Search for the cell housing the specified text and yield its [x, y] center coordinate. 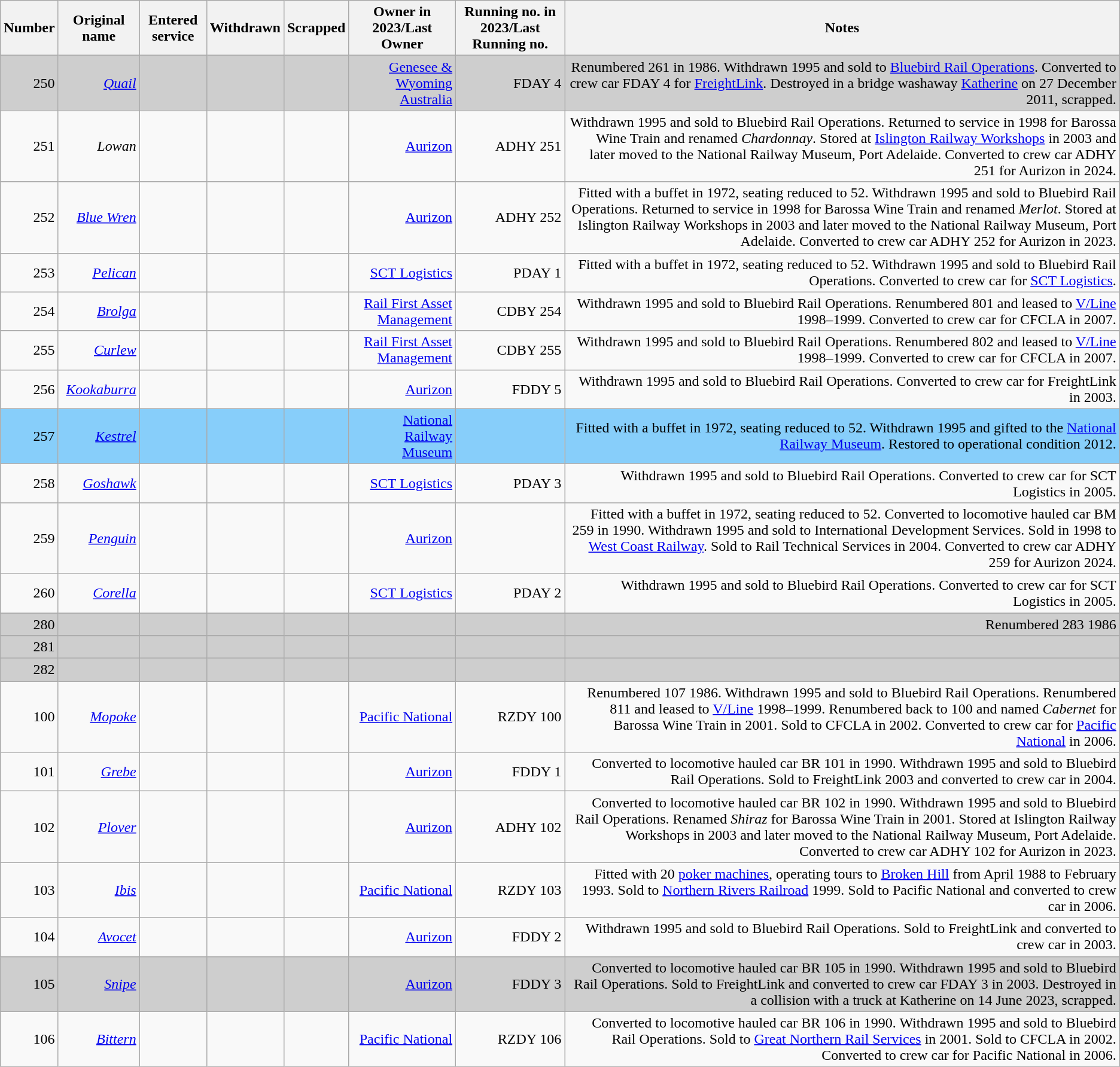
259 [29, 538]
Corella [99, 593]
Renumbered 283 1986 [842, 624]
Goshawk [99, 483]
Withdrawn 1995 and sold to Bluebird Rail Operations. Renumbered 801 and leased to V/Line 1998–1999. Converted to crew car for CFCLA in 2007. [842, 311]
PDAY 1 [510, 273]
Original name [99, 28]
Withdrawn [245, 28]
253 [29, 273]
CDBY 255 [510, 350]
Avocet [99, 937]
PDAY 3 [510, 483]
Bittern [99, 1039]
Owner in 2023/Last Owner [402, 28]
250 [29, 83]
255 [29, 350]
Kestrel [99, 436]
RZDY 103 [510, 890]
Snipe [99, 984]
100 [29, 717]
254 [29, 311]
103 [29, 890]
257 [29, 436]
Plover [99, 827]
ADHY 102 [510, 827]
Penguin [99, 538]
Withdrawn 1995 and sold to Bluebird Rail Operations. Sold to FreightLink and converted to crew car in 2003. [842, 937]
102 [29, 827]
FDAY 4 [510, 83]
ADHY 251 [510, 146]
FDDY 1 [510, 772]
282 [29, 670]
258 [29, 483]
CDBY 254 [510, 311]
Kookaburra [99, 389]
Running no. in 2023/Last Running no. [510, 28]
Genesee & Wyoming Australia [402, 83]
Curlew [99, 350]
Grebe [99, 772]
104 [29, 937]
Blue Wren [99, 218]
RZDY 106 [510, 1039]
251 [29, 146]
Fitted with a buffet in 1972, seating reduced to 52. Withdrawn 1995 and sold to Bluebird Rail Operations. Converted to crew car for SCT Logistics. [842, 273]
Quail [99, 83]
Mopoke [99, 717]
FDDY 3 [510, 984]
281 [29, 647]
106 [29, 1039]
FDDY 2 [510, 937]
105 [29, 984]
Withdrawn 1995 and sold to Bluebird Rail Operations. Renumbered 802 and leased to V/Line 1998–1999. Converted to crew car for CFCLA in 2007. [842, 350]
280 [29, 624]
Pelican [99, 273]
260 [29, 593]
101 [29, 772]
256 [29, 389]
Number [29, 28]
252 [29, 218]
Brolga [99, 311]
Ibis [99, 890]
RZDY 100 [510, 717]
Scrapped [316, 28]
Entered service [173, 28]
ADHY 252 [510, 218]
PDAY 2 [510, 593]
Notes [842, 28]
Lowan [99, 146]
Withdrawn 1995 and sold to Bluebird Rail Operations. Converted to crew car for FreightLink in 2003. [842, 389]
National Railway Museum [402, 436]
FDDY 5 [510, 389]
